Return the (x, y) coordinate for the center point of the cell that contains the specified text.  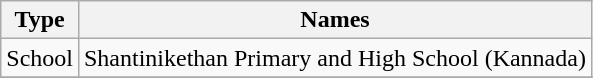
Type (40, 20)
Shantinikethan Primary and High School (Kannada) (334, 58)
Names (334, 20)
School (40, 58)
